Return [x, y] of the center of cell containing provided text 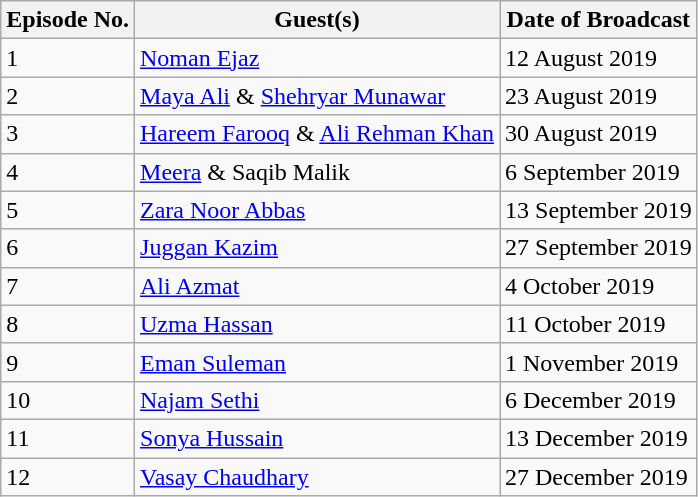
13 September 2019 [599, 210]
12 August 2019 [599, 58]
10 [68, 400]
27 September 2019 [599, 248]
Sonya Hussain [318, 438]
Meera & Saqib Malik [318, 172]
Vasay Chaudhary [318, 477]
30 August 2019 [599, 134]
13 December 2019 [599, 438]
Ali Azmat [318, 286]
4 [68, 172]
1 November 2019 [599, 362]
7 [68, 286]
5 [68, 210]
2 [68, 96]
Juggan Kazim [318, 248]
Hareem Farooq & Ali Rehman Khan [318, 134]
4 October 2019 [599, 286]
12 [68, 477]
Maya Ali & Shehryar Munawar [318, 96]
1 [68, 58]
Najam Sethi [318, 400]
9 [68, 362]
8 [68, 324]
6 [68, 248]
Date of Broadcast [599, 20]
6 September 2019 [599, 172]
Noman Ejaz [318, 58]
Guest(s) [318, 20]
11 October 2019 [599, 324]
11 [68, 438]
Episode No. [68, 20]
Uzma Hassan [318, 324]
Zara Noor Abbas [318, 210]
27 December 2019 [599, 477]
Eman Suleman [318, 362]
23 August 2019 [599, 96]
6 December 2019 [599, 400]
3 [68, 134]
